Capture the cell that displays the provided text and extract its [x, y] central coordinate. 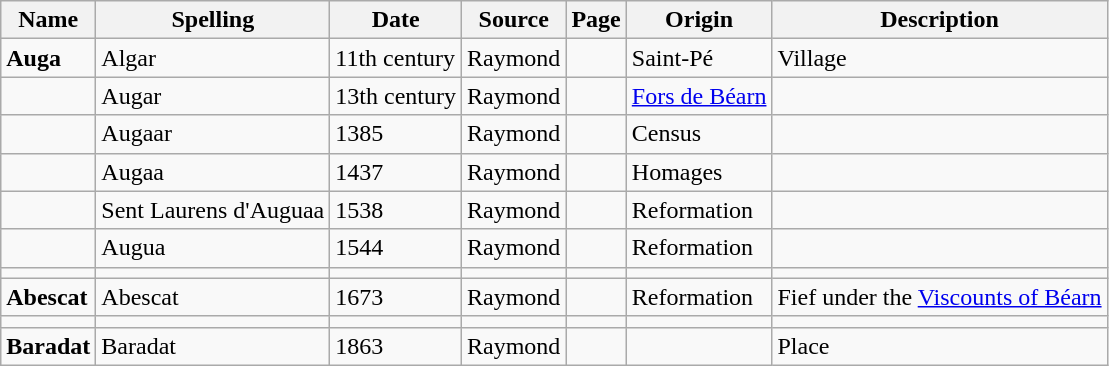
Description [940, 20]
1385 [396, 134]
Page [596, 20]
13th century [396, 96]
Saint-Pé [699, 58]
Fief under the Viscounts of Béarn [940, 297]
Augua [213, 248]
Village [940, 58]
1437 [396, 172]
Place [940, 346]
1863 [396, 346]
1538 [396, 210]
1544 [396, 248]
Sent Laurens d'Auguaa [213, 210]
Augaa [213, 172]
Fors de Béarn [699, 96]
1673 [396, 297]
Spelling [213, 20]
Source [514, 20]
Algar [213, 58]
Auga [48, 58]
Census [699, 134]
Date [396, 20]
Augar [213, 96]
Origin [699, 20]
Name [48, 20]
Homages [699, 172]
Augaar [213, 134]
11th century [396, 58]
